From the cell containing the given text, extract its center point as (x, y) coordinate. 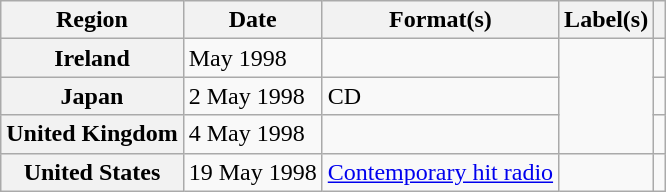
Label(s) (606, 20)
Ireland (92, 58)
United Kingdom (92, 134)
4 May 1998 (252, 134)
Region (92, 20)
2 May 1998 (252, 96)
May 1998 (252, 58)
Format(s) (440, 20)
Japan (92, 96)
United States (92, 172)
CD (440, 96)
Contemporary hit radio (440, 172)
Date (252, 20)
19 May 1998 (252, 172)
